Locate the cell with the specified text and output its (X, Y) center coordinate. 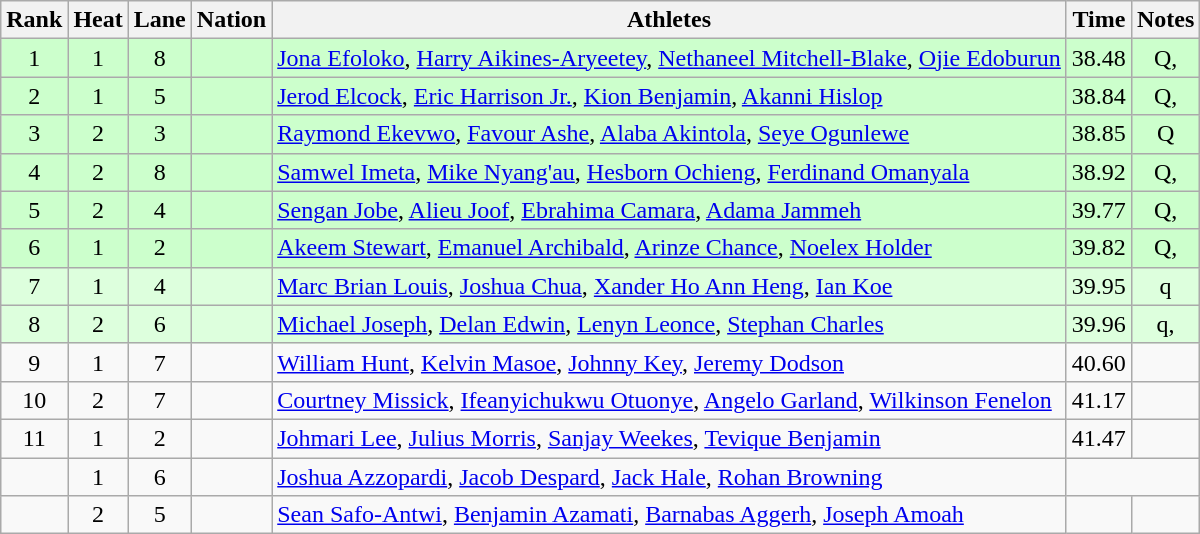
Lane (160, 20)
10 (34, 400)
9 (34, 362)
39.95 (1098, 286)
Jona Efoloko, Harry Aikines-Aryeetey, Nethaneel Mitchell-Blake, Ojie Edoburun (670, 58)
Sengan Jobe, Alieu Joof, Ebrahima Camara, Adama Jammeh (670, 210)
Nation (231, 20)
Time (1098, 20)
38.92 (1098, 172)
40.60 (1098, 362)
William Hunt, Kelvin Masoe, Johnny Key, Jeremy Dodson (670, 362)
11 (34, 438)
q (1165, 286)
Courtney Missick, Ifeanyichukwu Otuonye, Angelo Garland, Wilkinson Fenelon (670, 400)
Jerod Elcock, Eric Harrison Jr., Kion Benjamin, Akanni Hislop (670, 96)
Heat (98, 20)
38.48 (1098, 58)
Q (1165, 134)
Johmari Lee, Julius Morris, Sanjay Weekes, Tevique Benjamin (670, 438)
Sean Safo-Antwi, Benjamin Azamati, Barnabas Aggerh, Joseph Amoah (670, 515)
Michael Joseph, Delan Edwin, Lenyn Leonce, Stephan Charles (670, 324)
39.82 (1098, 248)
38.85 (1098, 134)
41.17 (1098, 400)
Notes (1165, 20)
Marc Brian Louis, Joshua Chua, Xander Ho Ann Heng, Ian Koe (670, 286)
Joshua Azzopardi, Jacob Despard, Jack Hale, Rohan Browning (670, 477)
Akeem Stewart, Emanuel Archibald, Arinze Chance, Noelex Holder (670, 248)
Raymond Ekevwo, Favour Ashe, Alaba Akintola, Seye Ogunlewe (670, 134)
39.77 (1098, 210)
Athletes (670, 20)
39.96 (1098, 324)
q, (1165, 324)
Rank (34, 20)
38.84 (1098, 96)
Samwel Imeta, Mike Nyang'au, Hesborn Ochieng, Ferdinand Omanyala (670, 172)
41.47 (1098, 438)
